From the cell containing the given text, extract its center point as [x, y] coordinate. 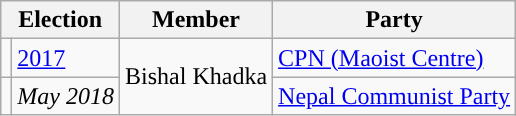
Member [196, 20]
Bishal Khadka [196, 77]
CPN (Maoist Centre) [394, 58]
Election [60, 20]
2017 [66, 58]
May 2018 [66, 96]
Nepal Communist Party [394, 96]
Party [394, 20]
